Find where the given text appears and provide that cell's center as [X, Y] coordinate. 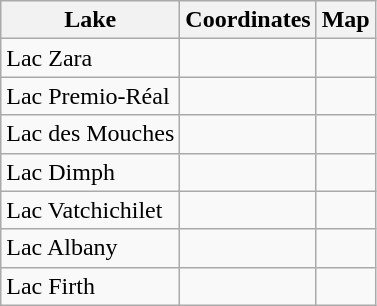
Map [346, 20]
Lac Premio-Réal [90, 96]
Lake [90, 20]
Lac Zara [90, 58]
Coordinates [248, 20]
Lac Vatchichilet [90, 210]
Lac Firth [90, 286]
Lac Dimph [90, 172]
Lac Albany [90, 248]
Lac des Mouches [90, 134]
